Pinpoint the cell where the given text exists, returning its [x, y] midpoint coordinate. 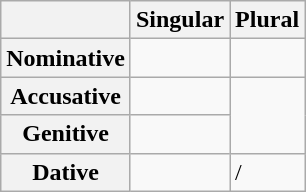
/ [268, 172]
Plural [268, 20]
Accusative [66, 96]
Dative [66, 172]
Genitive [66, 134]
Singular [180, 20]
Nominative [66, 58]
